Capture the cell that displays the provided text and extract its (X, Y) central coordinate. 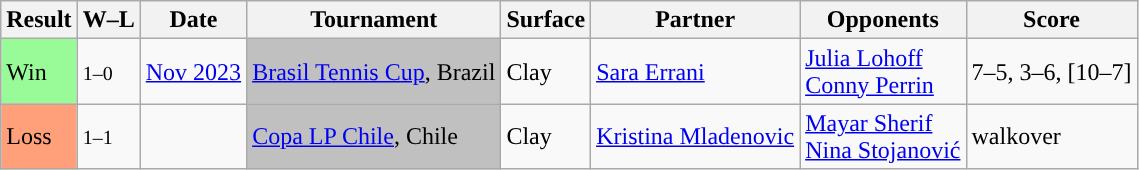
Surface (546, 20)
Result (39, 20)
Opponents (883, 20)
Julia Lohoff Conny Perrin (883, 72)
Copa LP Chile, Chile (374, 136)
Mayar Sherif Nina Stojanović (883, 136)
Kristina Mladenovic (696, 136)
7–5, 3–6, [10–7] (1052, 72)
Nov 2023 (193, 72)
Win (39, 72)
1–0 (108, 72)
Sara Errani (696, 72)
Score (1052, 20)
Partner (696, 20)
Loss (39, 136)
Date (193, 20)
1–1 (108, 136)
walkover (1052, 136)
Tournament (374, 20)
W–L (108, 20)
Brasil Tennis Cup, Brazil (374, 72)
